Return the [x, y] coordinate for the center point of the cell that contains the specified text.  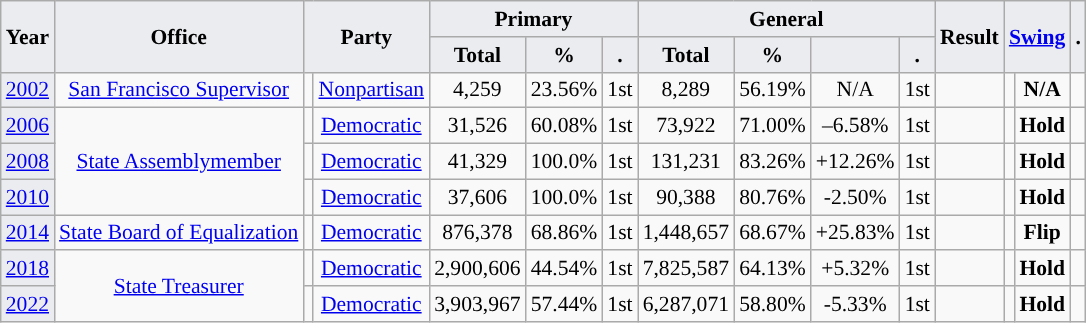
State Assemblymember [178, 162]
64.13% [772, 269]
71.00% [772, 126]
90,388 [686, 197]
State Board of Equalization [178, 233]
2018 [28, 269]
2,900,606 [477, 269]
56.19% [772, 90]
Office [178, 36]
2006 [28, 126]
58.80% [772, 304]
General [786, 19]
7,825,587 [686, 269]
Swing [1038, 36]
8,289 [686, 90]
44.54% [564, 269]
4,259 [477, 90]
State Treasurer [178, 286]
68.86% [564, 233]
23.56% [564, 90]
+5.32% [856, 269]
41,329 [477, 162]
2010 [28, 197]
37,606 [477, 197]
Year [28, 36]
131,231 [686, 162]
2014 [28, 233]
68.67% [772, 233]
Primary [533, 19]
73,922 [686, 126]
+25.83% [856, 233]
-2.50% [856, 197]
-5.33% [856, 304]
3,903,967 [477, 304]
San Francisco Supervisor [178, 90]
83.26% [772, 162]
2008 [28, 162]
+12.26% [856, 162]
1,448,657 [686, 233]
80.76% [772, 197]
Nonpartisan [371, 90]
876,378 [477, 233]
2022 [28, 304]
2002 [28, 90]
60.08% [564, 126]
6,287,071 [686, 304]
–6.58% [856, 126]
Result [970, 36]
57.44% [564, 304]
31,526 [477, 126]
Flip [1042, 233]
Party [366, 36]
